Pinpoint the cell where the given text exists, returning its (X, Y) midpoint coordinate. 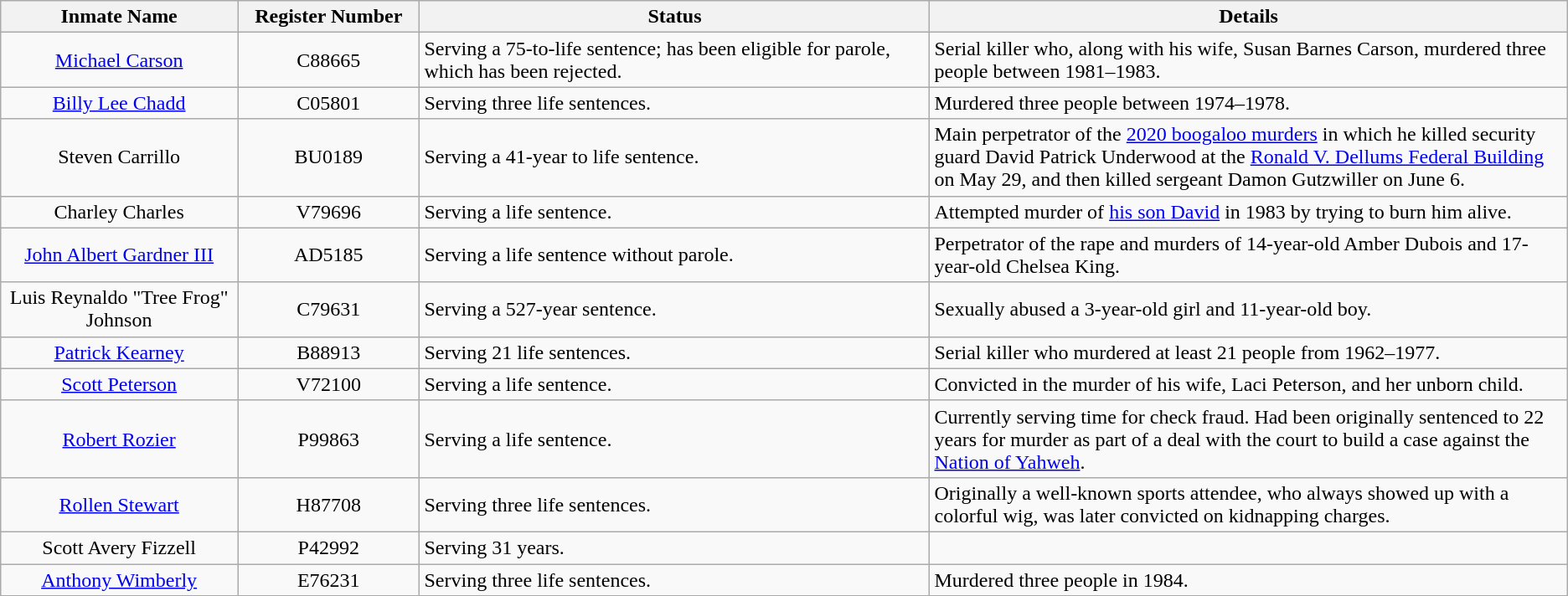
Murdered three people in 1984. (1248, 580)
Serving a 527-year sentence. (675, 310)
Serial killer who, along with his wife, Susan Barnes Carson, murdered three people between 1981–1983. (1248, 60)
V79696 (328, 212)
E76231 (328, 580)
John Albert Gardner III (119, 254)
Serving a 75-to-life sentence; has been eligible for parole, which has been rejected. (675, 60)
AD5185 (328, 254)
P42992 (328, 547)
C88665 (328, 60)
Inmate Name (119, 17)
B88913 (328, 352)
Attempted murder of his son David in 1983 by trying to burn him alive. (1248, 212)
Scott Peterson (119, 384)
H87708 (328, 504)
BU0189 (328, 157)
Luis Reynaldo "Tree Frog" Johnson (119, 310)
Serving 31 years. (675, 547)
Status (675, 17)
C79631 (328, 310)
P99863 (328, 439)
Robert Rozier (119, 439)
Steven Carrillo (119, 157)
C05801 (328, 103)
Serial killer who murdered at least 21 people from 1962–1977. (1248, 352)
Convicted in the murder of his wife, Laci Peterson, and her unborn child. (1248, 384)
Patrick Kearney (119, 352)
Michael Carson (119, 60)
Details (1248, 17)
Charley Charles (119, 212)
Rollen Stewart (119, 504)
Register Number (328, 17)
V72100 (328, 384)
Scott Avery Fizzell (119, 547)
Murdered three people between 1974–1978. (1248, 103)
Serving 21 life sentences. (675, 352)
Sexually abused a 3-year-old girl and 11-year-old boy. (1248, 310)
Serving a life sentence without parole. (675, 254)
Anthony Wimberly (119, 580)
Originally a well-known sports attendee, who always showed up with a colorful wig, was later convicted on kidnapping charges. (1248, 504)
Billy Lee Chadd (119, 103)
Serving a 41-year to life sentence. (675, 157)
Perpetrator of the rape and murders of 14-year-old Amber Dubois and 17-year-old Chelsea King. (1248, 254)
